Scan for the cell matching the given text and deliver its (X, Y) coordinate at center. 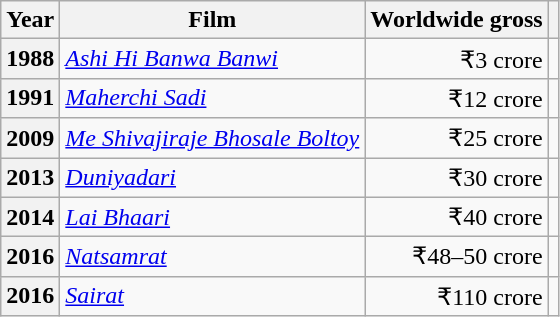
Lai Bhaari (212, 217)
Me Shivajiraje Bhosale Boltoy (212, 138)
Sairat (212, 296)
2009 (30, 138)
Ashi Hi Banwa Banwi (212, 59)
Maherchi Sadi (212, 98)
1988 (30, 59)
Year (30, 20)
₹48–50 crore (456, 257)
₹30 crore (456, 178)
Duniyadari (212, 178)
₹3 crore (456, 59)
Natsamrat (212, 257)
₹12 crore (456, 98)
Worldwide gross (456, 20)
₹40 crore (456, 217)
2013 (30, 178)
₹25 crore (456, 138)
₹110 crore (456, 296)
1991 (30, 98)
2014 (30, 217)
Film (212, 20)
